Locate the cell with the specified text and output its [x, y] center coordinate. 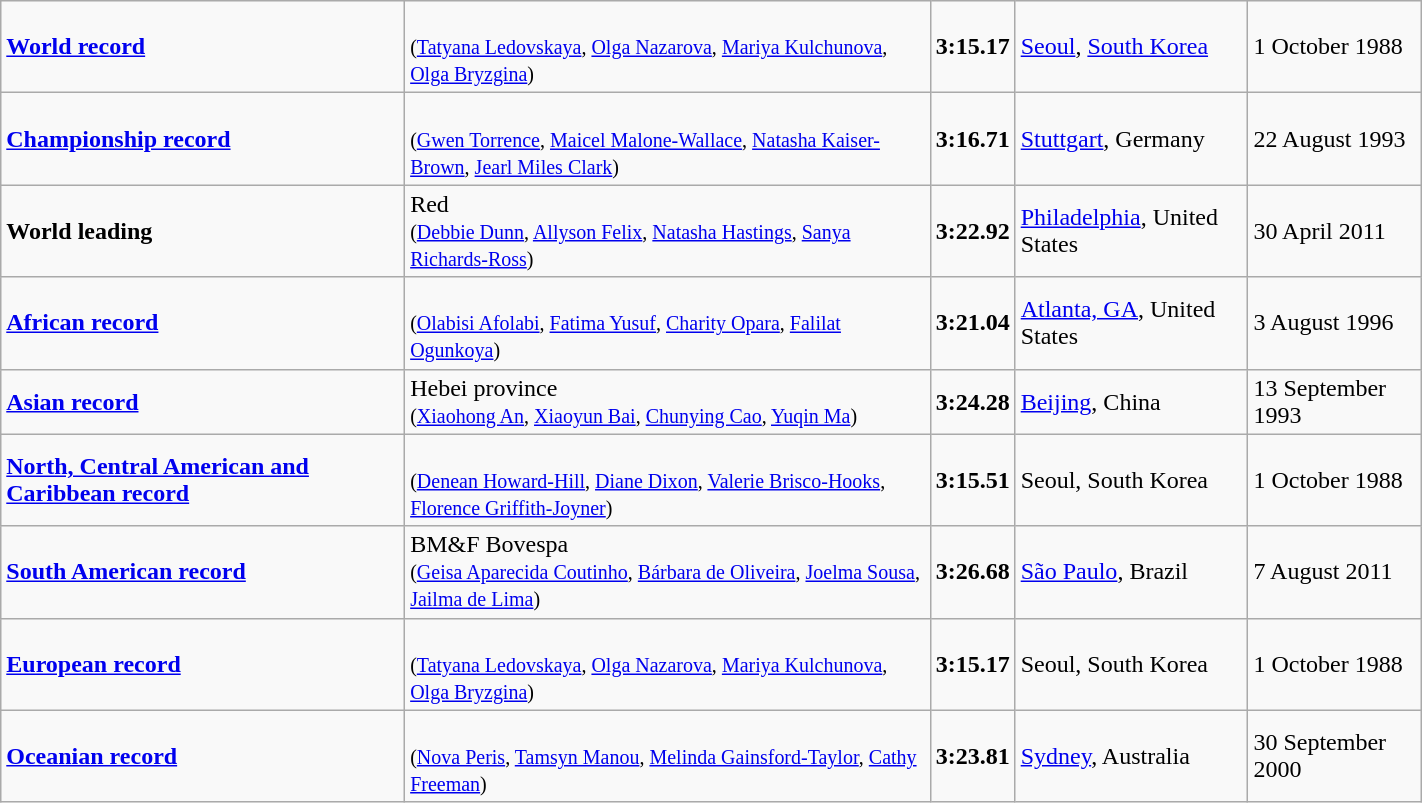
(Olabisi Afolabi, Fatima Yusuf, Charity Opara, Falilat Ogunkoya) [668, 323]
São Paulo, Brazil [1132, 572]
BM&F Bovespa(Geisa Aparecida Coutinho, Bárbara de Oliveira, Joelma Sousa, Jailma de Lima) [668, 572]
3 August 1996 [1334, 323]
3:26.68 [972, 572]
Atlanta, GA, United States [1132, 323]
North, Central American and Caribbean record [203, 480]
World record [203, 47]
Philadelphia, United States [1132, 231]
3:24.28 [972, 402]
Hebei province(Xiaohong An, Xiaoyun Bai, Chunying Cao, Yuqin Ma) [668, 402]
(Denean Howard-Hill, Diane Dixon, Valerie Brisco-Hooks, Florence Griffith-Joyner) [668, 480]
(Nova Peris, Tamsyn Manou, Melinda Gainsford-Taylor, Cathy Freeman) [668, 756]
3:21.04 [972, 323]
13 September 1993 [1334, 402]
22 August 1993 [1334, 139]
Sydney, Australia [1132, 756]
3:22.92 [972, 231]
South American record [203, 572]
Championship record [203, 139]
3:16.71 [972, 139]
30 April 2011 [1334, 231]
(Gwen Torrence, Maicel Malone-Wallace, Natasha Kaiser-Brown, Jearl Miles Clark) [668, 139]
European record [203, 664]
3:15.51 [972, 480]
Oceanian record [203, 756]
7 August 2011 [1334, 572]
3:23.81 [972, 756]
Stuttgart, Germany [1132, 139]
Beijing, China [1132, 402]
African record [203, 323]
Asian record [203, 402]
World leading [203, 231]
30 September 2000 [1334, 756]
Red(Debbie Dunn, Allyson Felix, Natasha Hastings, Sanya Richards-Ross) [668, 231]
